Identify which cell holds the provided text, then report its [x, y] central coordinate. 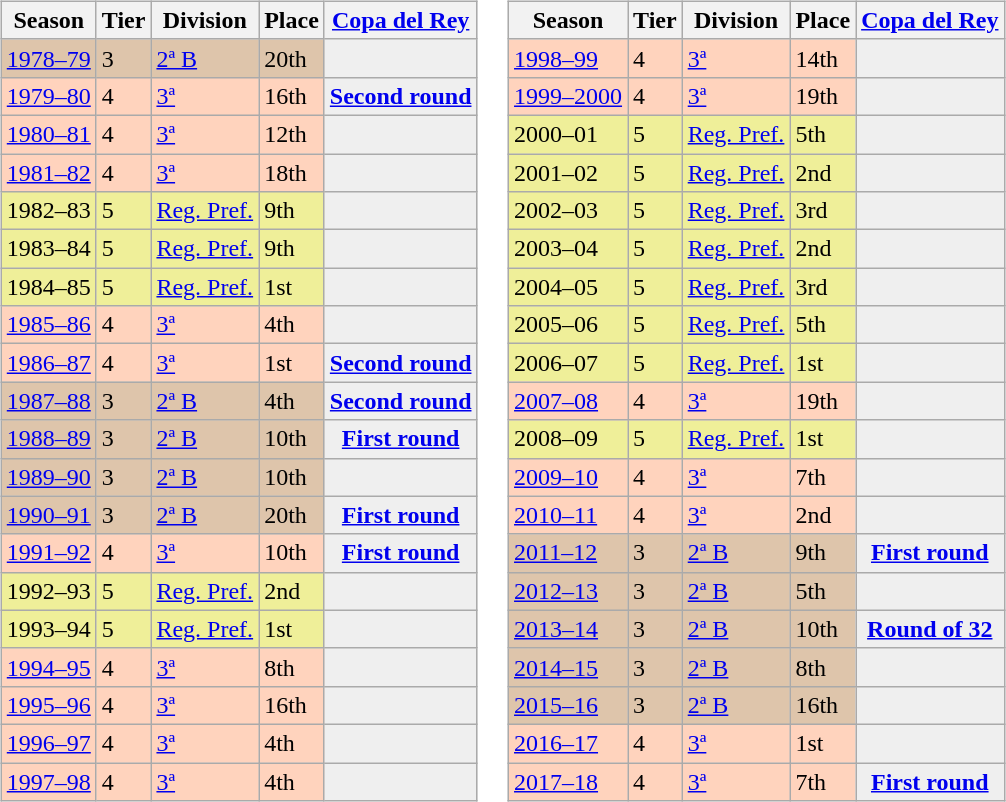
2013–14 [568, 629]
2012–13 [568, 591]
1990–91 [48, 515]
2004–05 [568, 287]
1992–93 [48, 591]
2009–10 [568, 477]
1997–98 [48, 781]
2008–09 [568, 439]
1999–2000 [568, 96]
2017–18 [568, 781]
1986–87 [48, 363]
2003–04 [568, 249]
1993–94 [48, 629]
1996–97 [48, 743]
2011–12 [568, 553]
1984–85 [48, 287]
Round of 32 [930, 629]
1991–92 [48, 553]
2014–15 [568, 667]
2016–17 [568, 743]
12th [292, 134]
1995–96 [48, 705]
2015–16 [568, 705]
1987–88 [48, 401]
1983–84 [48, 249]
14th [823, 58]
2006–07 [568, 363]
2001–02 [568, 173]
1985–86 [48, 325]
1994–95 [48, 667]
1998–99 [568, 58]
1979–80 [48, 96]
2007–08 [568, 401]
1988–89 [48, 439]
2002–03 [568, 211]
2005–06 [568, 325]
1978–79 [48, 58]
1982–83 [48, 211]
2000–01 [568, 134]
2010–11 [568, 515]
1980–81 [48, 134]
1989–90 [48, 477]
18th [292, 173]
1981–82 [48, 173]
